Identify which cell holds the provided text, then report its (x, y) central coordinate. 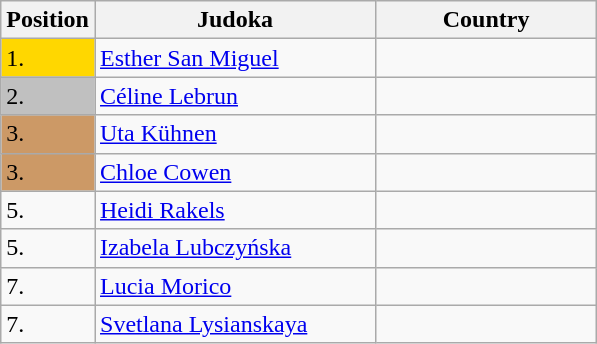
Uta Kühnen (234, 134)
Esther San Miguel (234, 58)
Position (48, 20)
Lucia Morico (234, 286)
1. (48, 58)
Svetlana Lysianskaya (234, 324)
Heidi Rakels (234, 210)
Judoka (234, 20)
Country (486, 20)
Izabela Lubczyńska (234, 248)
2. (48, 96)
Chloe Cowen (234, 172)
Céline Lebrun (234, 96)
